Provide the (X, Y) coordinate of the cell's center where the given text is located.  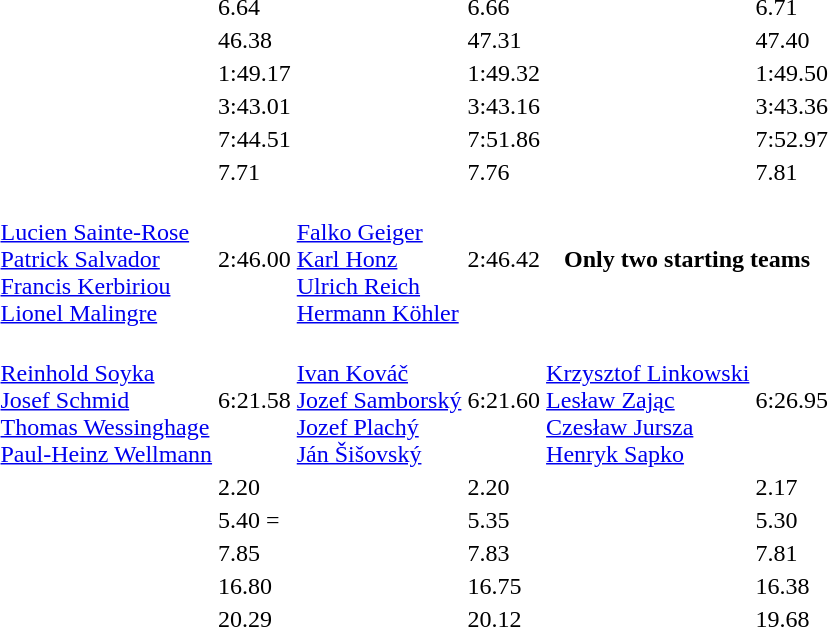
16.75 (504, 586)
Falko GeigerKarl HonzUlrich ReichHermann Köhler (379, 259)
1:49.17 (255, 73)
6:21.60 (504, 400)
7:51.86 (504, 139)
6:21.58 (255, 400)
7.76 (504, 172)
2:46.00 (255, 259)
7.85 (255, 553)
7.71 (255, 172)
7.83 (504, 553)
3:43.01 (255, 106)
2:46.42 (504, 259)
5.40 = (255, 520)
3:43.16 (504, 106)
47.31 (504, 40)
5.35 (504, 520)
1:49.32 (504, 73)
46.38 (255, 40)
Krzysztof LinkowskiLesław ZającCzesław JurszaHenryk Sapko (648, 400)
7:44.51 (255, 139)
16.80 (255, 586)
Ivan KováčJozef SamborskýJozef PlachýJán Šišovský (379, 400)
